Scan for the cell matching the given text and deliver its [X, Y] coordinate at center. 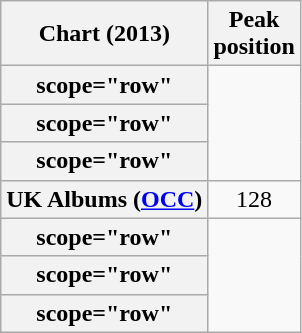
UK Albums (OCC) [104, 199]
Chart (2013) [104, 34]
Peakposition [254, 34]
128 [254, 199]
